Output the [X, Y] coordinate of the center of the cell containing the given text.  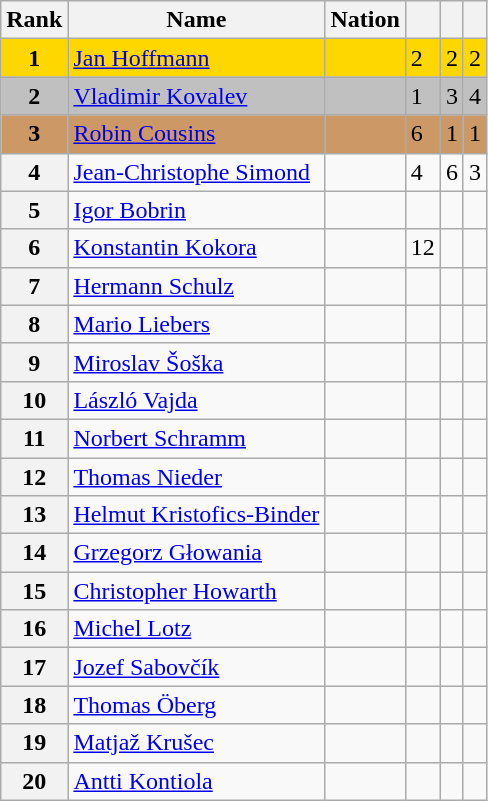
Thomas Nieder [196, 477]
15 [34, 591]
Thomas Öberg [196, 705]
8 [34, 324]
5 [34, 210]
Hermann Schulz [196, 286]
Rank [34, 20]
14 [34, 553]
7 [34, 286]
Norbert Schramm [196, 438]
Michel Lotz [196, 629]
Jozef Sabovčík [196, 667]
László Vajda [196, 400]
20 [34, 781]
10 [34, 400]
17 [34, 667]
Igor Bobrin [196, 210]
Name [196, 20]
Miroslav Šoška [196, 362]
Grzegorz Głowania [196, 553]
16 [34, 629]
Jean-Christophe Simond [196, 172]
Matjaž Krušec [196, 743]
Nation [365, 20]
11 [34, 438]
Helmut Kristofics-Binder [196, 515]
9 [34, 362]
Vladimir Kovalev [196, 96]
Antti Kontiola [196, 781]
19 [34, 743]
Mario Liebers [196, 324]
Jan Hoffmann [196, 58]
13 [34, 515]
Konstantin Kokora [196, 248]
Christopher Howarth [196, 591]
Robin Cousins [196, 134]
18 [34, 705]
